Determine the (X, Y) coordinate at the center of the cell enclosing the given text.  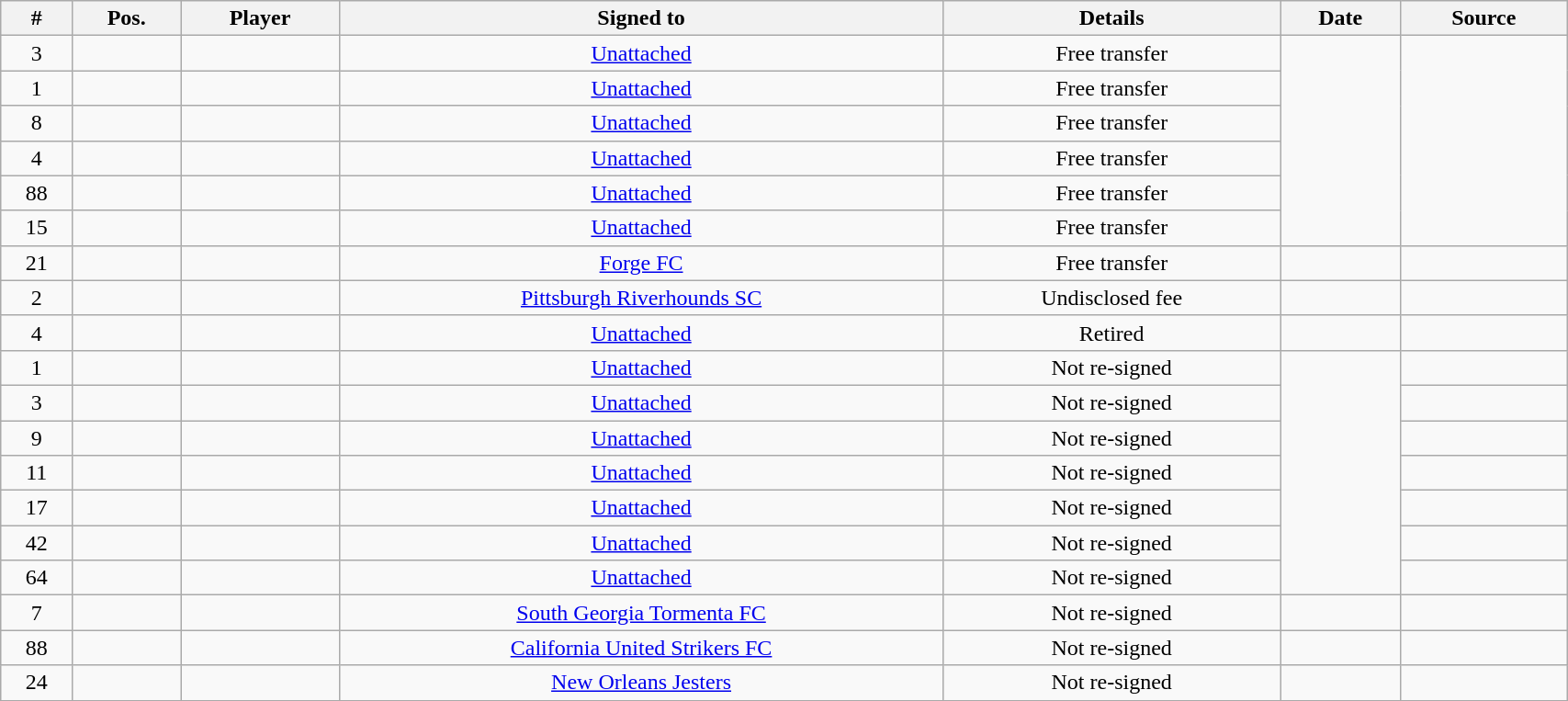
Pittsburgh Riverhounds SC (641, 298)
# (37, 18)
21 (37, 263)
Player (261, 18)
42 (37, 543)
Forge FC (641, 263)
7 (37, 613)
Pos. (127, 18)
New Orleans Jesters (641, 683)
Signed to (641, 18)
California United Strikers FC (641, 648)
Date (1341, 18)
11 (37, 473)
2 (37, 298)
8 (37, 123)
15 (37, 228)
Retired (1111, 333)
24 (37, 683)
64 (37, 578)
Undisclosed fee (1111, 298)
Details (1111, 18)
South Georgia Tormenta FC (641, 613)
Source (1484, 18)
9 (37, 438)
17 (37, 508)
